Capture the cell that displays the provided text and extract its (X, Y) central coordinate. 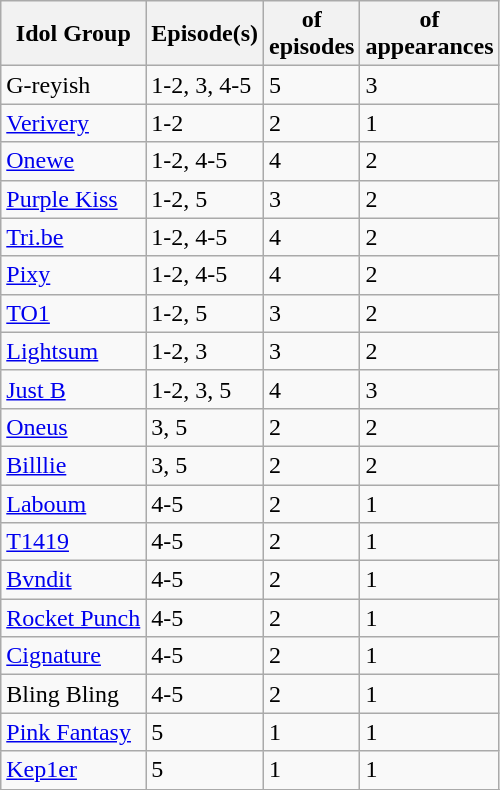
Pixy (74, 275)
G-reyish (74, 85)
1-2, 3, 4-5 (205, 85)
Bvndit (74, 580)
T1419 (74, 542)
Tri.be (74, 237)
Episode(s) (205, 34)
Idol Group (74, 34)
Onewe (74, 161)
Laboum (74, 503)
Verivery (74, 123)
1-2, 3 (205, 351)
ofepisodes (312, 34)
Rocket Punch (74, 618)
ofappearances (430, 34)
Oneus (74, 427)
Pink Fantasy (74, 732)
Bling Bling (74, 694)
Lightsum (74, 351)
Cignature (74, 656)
TO1 (74, 313)
Kep1er (74, 770)
Just B (74, 389)
Billlie (74, 465)
1-2 (205, 123)
1-2, 3, 5 (205, 389)
Purple Kiss (74, 199)
